Pinpoint the cell where the given text exists, returning its [X, Y] midpoint coordinate. 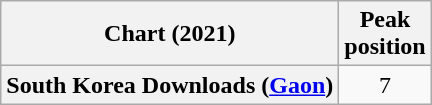
South Korea Downloads (Gaon) [170, 85]
Chart (2021) [170, 34]
7 [385, 85]
Peakposition [385, 34]
